Detect which cell encompasses the target text, then output its (x, y) center coordinate. 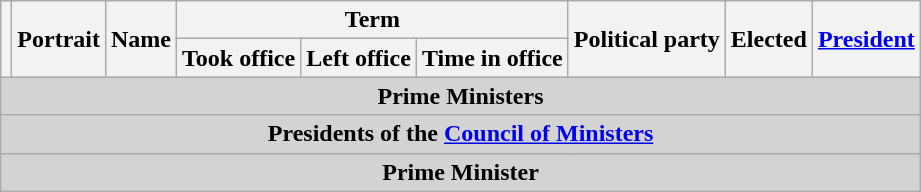
Term (373, 20)
Political party (646, 39)
Prime Minister (461, 172)
Left office (359, 58)
President (866, 39)
Portrait (59, 39)
Elected (768, 39)
Took office (239, 58)
Prime Ministers (461, 96)
Name (140, 39)
Presidents of the Council of Ministers (461, 134)
Time in office (492, 58)
